Determine the (X, Y) coordinate at the center of the cell enclosing the given text.  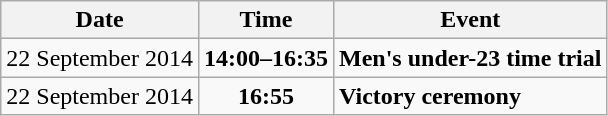
14:00–16:35 (266, 58)
Victory ceremony (470, 96)
Event (470, 20)
16:55 (266, 96)
Date (100, 20)
Time (266, 20)
Men's under-23 time trial (470, 58)
